For the text-containing cell, return its midpoint in [x, y] coordinate format. 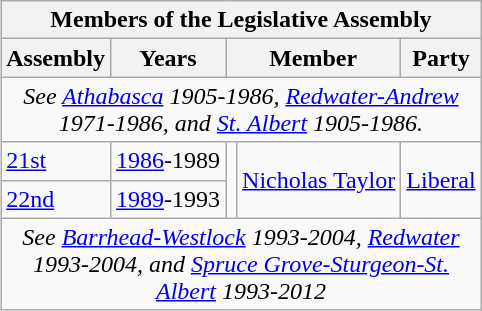
Nicholas Taylor [319, 180]
Member [314, 58]
21st [56, 161]
Years [168, 58]
See Barrhead-Westlock 1993-2004, Redwater 1993-2004, and Spruce Grove-Sturgeon-St. Albert 1993-2012 [242, 264]
Party [441, 58]
Liberal [441, 180]
See Athabasca 1905-1986, Redwater-Andrew 1971-1986, and St. Albert 1905-1986. [242, 110]
Members of the Legislative Assembly [242, 20]
1989-1993 [168, 199]
Assembly [56, 58]
22nd [56, 199]
1986-1989 [168, 161]
